Detect which cell encompasses the target text, then output its (x, y) center coordinate. 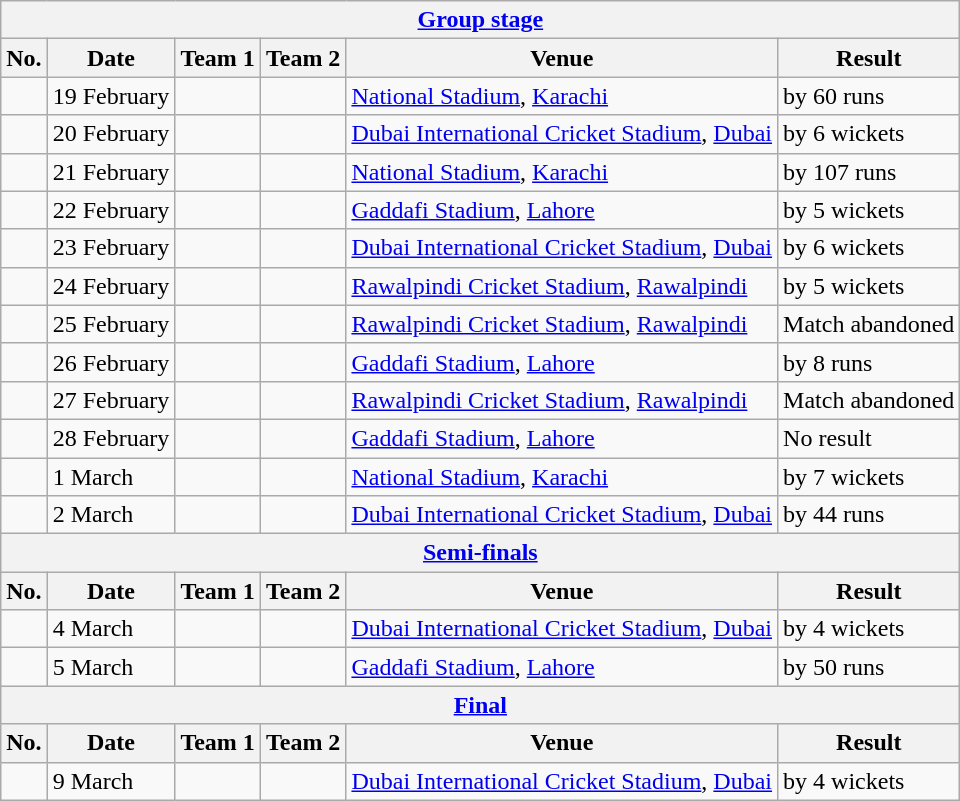
No result (869, 438)
by 50 runs (869, 667)
5 March (111, 667)
by 8 runs (869, 362)
27 February (111, 400)
28 February (111, 438)
4 March (111, 629)
22 February (111, 210)
1 March (111, 477)
by 107 runs (869, 172)
23 February (111, 248)
26 February (111, 362)
20 February (111, 134)
25 February (111, 324)
2 March (111, 515)
9 March (111, 781)
by 44 runs (869, 515)
by 7 wickets (869, 477)
19 February (111, 96)
by 60 runs (869, 96)
24 February (111, 286)
21 February (111, 172)
Group stage (480, 20)
Final (480, 705)
Semi-finals (480, 553)
